Determine the [X, Y] coordinate at the center of the cell enclosing the given text.  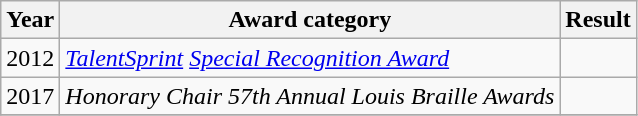
Honorary Chair 57th Annual Louis Braille Awards [310, 96]
Year [30, 20]
2017 [30, 96]
2012 [30, 58]
Award category [310, 20]
TalentSprint Special Recognition Award [310, 58]
Result [598, 20]
